From the cell containing the given text, extract its center point as [X, Y] coordinate. 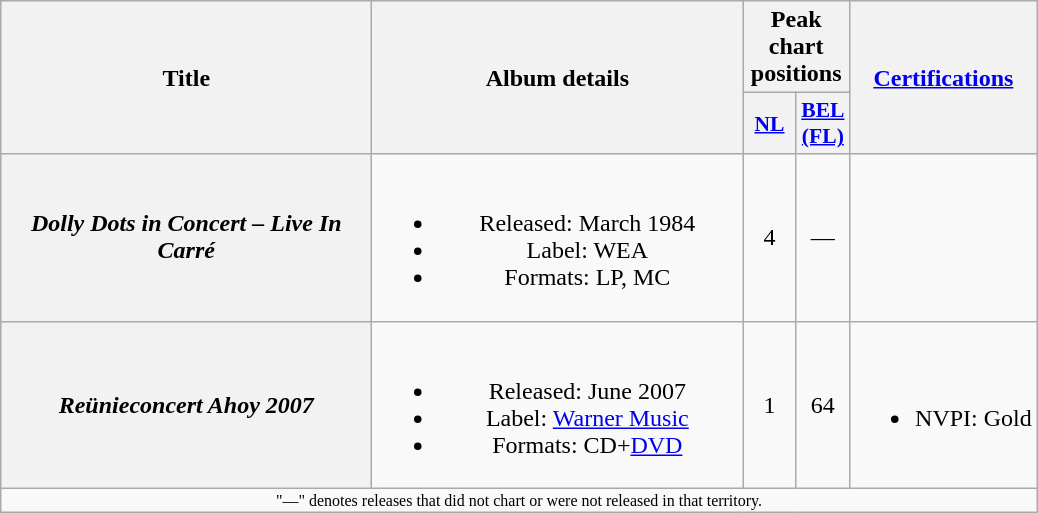
Released: June 2007Label: Warner MusicFormats: CD+DVD [558, 404]
NL [770, 124]
— [822, 238]
NVPI: Gold [944, 404]
Released: March 1984Label: WEAFormats: LP, MC [558, 238]
Dolly Dots in Concert – Live In Carré [186, 238]
BEL (FL) [822, 124]
Peak chart positions [796, 47]
64 [822, 404]
"—" denotes releases that did not chart or were not released in that territory. [519, 500]
Certifications [944, 78]
1 [770, 404]
Album details [558, 78]
Title [186, 78]
4 [770, 238]
Reünieconcert Ahoy 2007 [186, 404]
